Search for the cell housing the specified text and yield its [X, Y] center coordinate. 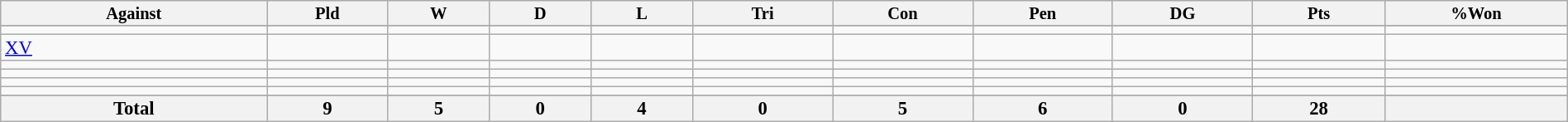
Pts [1319, 13]
Con [903, 13]
Total [134, 108]
L [642, 13]
D [541, 13]
28 [1319, 108]
6 [1042, 108]
W [438, 13]
%Won [1477, 13]
4 [642, 108]
Pen [1042, 13]
Pld [327, 13]
Tri [762, 13]
DG [1183, 13]
9 [327, 108]
Against [134, 13]
XV [134, 48]
